Identify which cell holds the provided text, then report its [x, y] central coordinate. 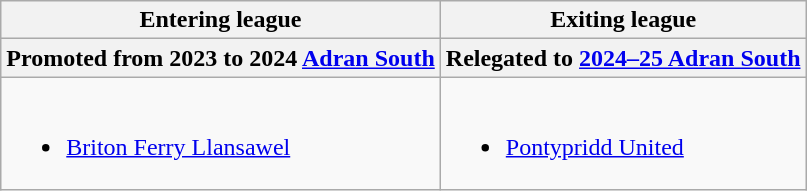
Relegated to 2024–25 Adran South [623, 58]
Pontypridd United [623, 134]
Briton Ferry Llansawel [221, 134]
Promoted from 2023 to 2024 Adran South [221, 58]
Exiting league [623, 20]
Entering league [221, 20]
